Return [x, y] of the center of cell containing provided text 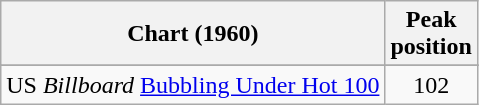
US Billboard Bubbling Under Hot 100 [193, 85]
Chart (1960) [193, 34]
Peakposition [431, 34]
102 [431, 85]
